Find where the given text appears and provide that cell's center as (X, Y) coordinate. 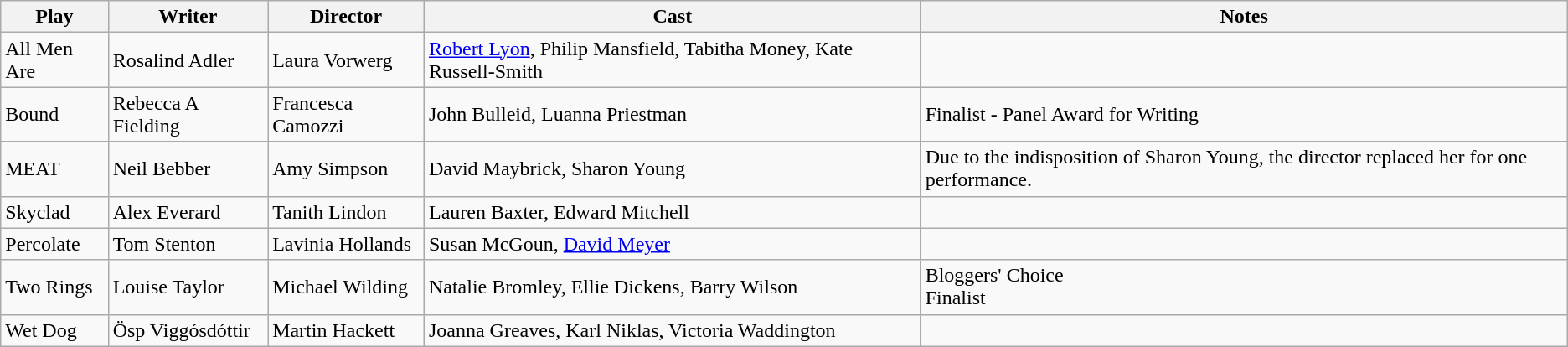
Bloggers' ChoiceFinalist (1244, 287)
Neil Bebber (188, 169)
Finalist - Panel Award for Writing (1244, 114)
Tom Stenton (188, 244)
Writer (188, 17)
Tanith Lindon (347, 212)
Lavinia Hollands (347, 244)
Joanna Greaves, Karl Niklas, Victoria Waddington (672, 330)
Lauren Baxter, Edward Mitchell (672, 212)
Two Rings (54, 287)
Natalie Bromley, Ellie Dickens, Barry Wilson (672, 287)
Robert Lyon, Philip Mansfield, Tabitha Money, Kate Russell-Smith (672, 60)
Ösp Viggósdóttir (188, 330)
Alex Everard (188, 212)
David Maybrick, Sharon Young (672, 169)
Play (54, 17)
Susan McGoun, David Meyer (672, 244)
Director (347, 17)
Michael Wilding (347, 287)
Percolate (54, 244)
Rebecca A Fielding (188, 114)
Wet Dog (54, 330)
Francesca Camozzi (347, 114)
Louise Taylor (188, 287)
Bound (54, 114)
Cast (672, 17)
Martin Hackett (347, 330)
Amy Simpson (347, 169)
All Men Are (54, 60)
Due to the indisposition of Sharon Young, the director replaced her for one performance. (1244, 169)
John Bulleid, Luanna Priestman (672, 114)
Rosalind Adler (188, 60)
Laura Vorwerg (347, 60)
Notes (1244, 17)
MEAT (54, 169)
Skyclad (54, 212)
